Determine the [X, Y] coordinate at the center of the cell enclosing the given text.  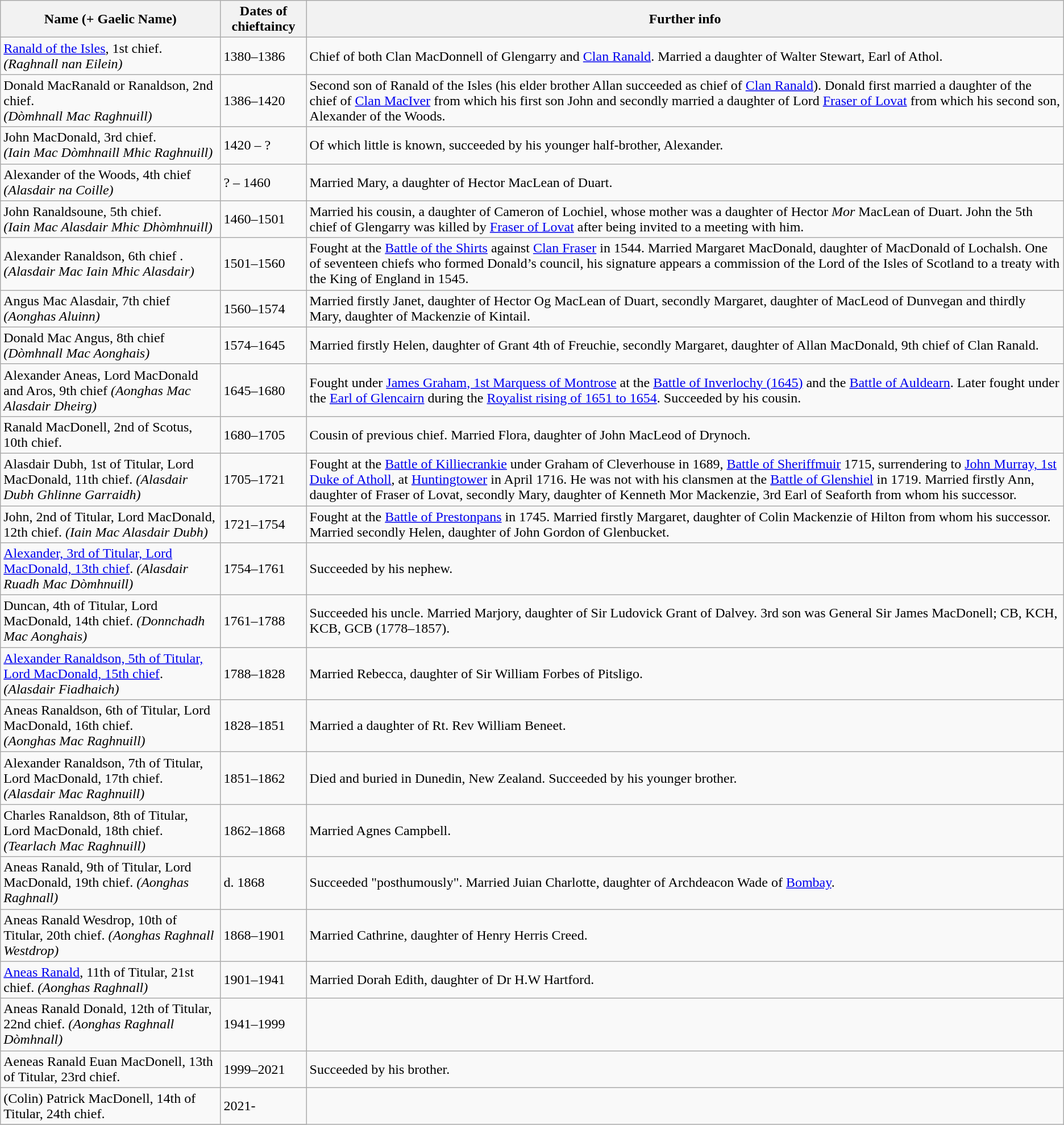
1380–1386 [264, 56]
1788–1828 [264, 674]
1574–1645 [264, 346]
Alasdair Dubh, 1st of Titular, Lord MacDonald, 11th chief. (Alasdair Dubh Ghlinne Garraidh) [110, 479]
Married Cathrine, daughter of Henry Herris Creed. [685, 935]
Donald Mac Angus, 8th chief(Dòmhnall Mac Aonghais) [110, 346]
1901–1941 [264, 980]
1999–2021 [264, 1069]
John MacDonald, 3rd chief.(Iain Mac Dòmhnaill Mhic Raghnuill) [110, 146]
1420 – ? [264, 146]
? – 1460 [264, 182]
Married Dorah Edith, daughter of Dr H.W Hartford. [685, 980]
1868–1901 [264, 935]
2021- [264, 1106]
Ranald MacDonell, 2nd of Scotus, 10th chief. [110, 434]
Succeeded by his brother. [685, 1069]
John Ranaldsoune, 5th chief.(Iain Mac Alasdair Mhic Dhòmhnuill) [110, 219]
1501–1560 [264, 264]
Of which little is known, succeeded by his younger half-brother, Alexander. [685, 146]
Dates of chieftaincy [264, 19]
1851–1862 [264, 778]
Alexander, 3rd of Titular, Lord MacDonald, 13th chief. (Alasdair Ruadh Mac Dòmhnuill) [110, 569]
Married firstly Helen, daughter of Grant 4th of Freuchie, secondly Margaret, daughter of Allan MacDonald, 9th chief of Clan Ranald. [685, 346]
John, 2nd of Titular, Lord MacDonald, 12th chief. (Iain Mac Alasdair Dubh) [110, 524]
Cousin of previous chief. Married Flora, daughter of John MacLeod of Drynoch. [685, 434]
Alexander Ranaldson, 5th of Titular, Lord MacDonald, 15th chief. (Alasdair Fiadhaich) [110, 674]
1828–1851 [264, 726]
Name (+ Gaelic Name) [110, 19]
Aneas Ranaldson, 6th of Titular, Lord MacDonald, 16th chief.(Aonghas Mac Raghnuill) [110, 726]
Aeneas Ranald Euan MacDonell, 13th of Titular, 23rd chief. [110, 1069]
Ranald of the Isles, 1st chief.(Raghnall nan Eilein) [110, 56]
1761–1788 [264, 621]
Aneas Ranald, 9th of Titular, Lord MacDonald, 19th chief. (Aonghas Raghnall) [110, 883]
Succeeded by his nephew. [685, 569]
1680–1705 [264, 434]
Duncan, 4th of Titular, Lord MacDonald, 14th chief. (Donnchadh Mac Aonghais) [110, 621]
Alexander Aneas, Lord MacDonald and Aros, 9th chief (Aonghas Mac Alasdair Dheirg) [110, 390]
Donald MacRanald or Ranaldson, 2nd chief.(Dòmhnall Mac Raghnuill) [110, 101]
1705–1721 [264, 479]
Married a daughter of Rt. Rev William Beneet. [685, 726]
1862–1868 [264, 831]
Alexander Ranaldson, 7th of Titular, Lord MacDonald, 17th chief.(Alasdair Mac Raghnuill) [110, 778]
Angus Mac Alasdair, 7th chief(Aonghas Aluinn) [110, 308]
Aneas Ranald Wesdrop, 10th of Titular, 20th chief. (Aonghas Raghnall Westdrop) [110, 935]
Aneas Ranald Donald, 12th of Titular, 22nd chief. (Aonghas Raghnall Dòmhnall) [110, 1024]
1645–1680 [264, 390]
1460–1501 [264, 219]
(Colin) Patrick MacDonell, 14th of Titular, 24th chief. [110, 1106]
1560–1574 [264, 308]
Chief of both Clan MacDonnell of Glengarry and Clan Ranald. Married a daughter of Walter Stewart, Earl of Athol. [685, 56]
d. 1868 [264, 883]
Charles Ranaldson, 8th of Titular, Lord MacDonald, 18th chief.(Tearlach Mac Raghnuill) [110, 831]
Married Rebecca, daughter of Sir William Forbes of Pitsligo. [685, 674]
Alexander Ranaldson, 6th chief .(Alasdair Mac Iain Mhic Alasdair) [110, 264]
Succeeded "posthumously". Married Juian Charlotte, daughter of Archdeacon Wade of Bombay. [685, 883]
Further info [685, 19]
Died and buried in Dunedin, New Zealand. Succeeded by his younger brother. [685, 778]
Alexander of the Woods, 4th chief(Alasdair na Coille) [110, 182]
Married Mary, a daughter of Hector MacLean of Duart. [685, 182]
1721–1754 [264, 524]
1754–1761 [264, 569]
1386–1420 [264, 101]
Aneas Ranald, 11th of Titular, 21st chief. (Aonghas Raghnall) [110, 980]
1941–1999 [264, 1024]
Married Agnes Campbell. [685, 831]
